Identify which cell holds the provided text, then report its [X, Y] central coordinate. 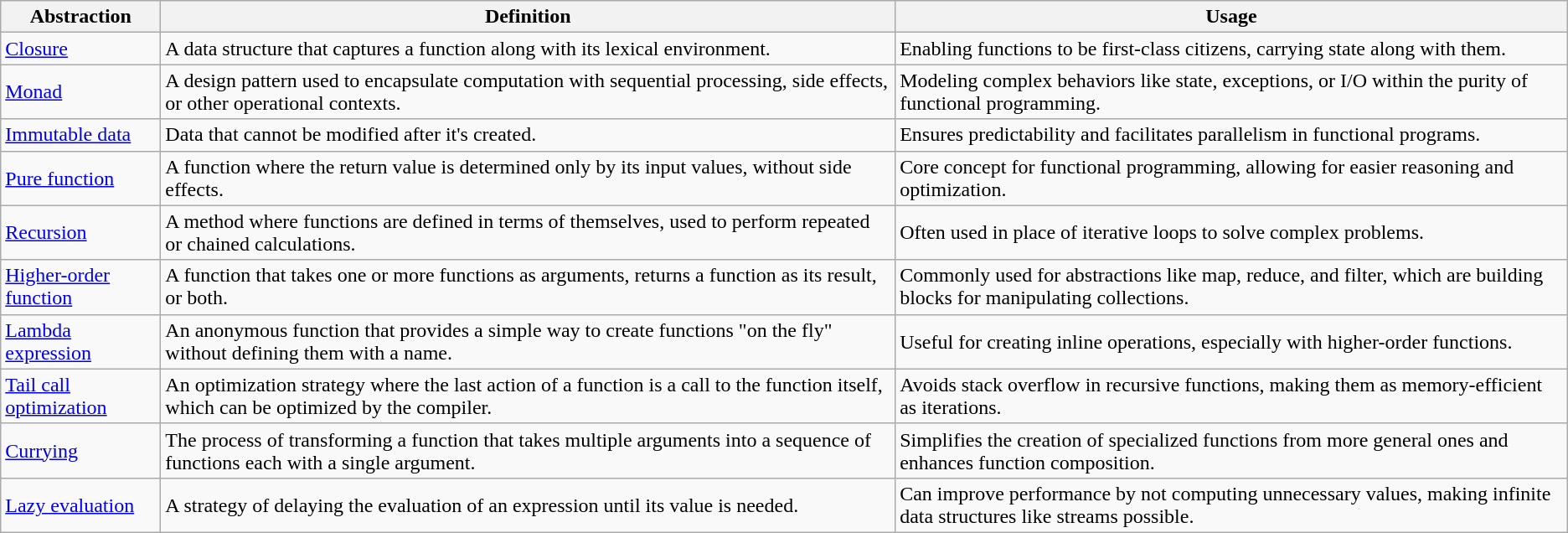
Avoids stack overflow in recursive functions, making them as memory-efficient as iterations. [1231, 396]
A function where the return value is determined only by its input values, without side effects. [528, 178]
A method where functions are defined in terms of themselves, used to perform repeated or chained calculations. [528, 233]
Abstraction [80, 17]
Lazy evaluation [80, 505]
Modeling complex behaviors like state, exceptions, or I/O within the purity of functional programming. [1231, 92]
A design pattern used to encapsulate computation with sequential processing, side effects, or other operational contexts. [528, 92]
Monad [80, 92]
Core concept for functional programming, allowing for easier reasoning and optimization. [1231, 178]
Simplifies the creation of specialized functions from more general ones and enhances function composition. [1231, 451]
Currying [80, 451]
Closure [80, 49]
Usage [1231, 17]
Recursion [80, 233]
Useful for creating inline operations, especially with higher-order functions. [1231, 342]
An anonymous function that provides a simple way to create functions "on the fly" without defining them with a name. [528, 342]
Data that cannot be modified after it's created. [528, 135]
Commonly used for abstractions like map, reduce, and filter, which are building blocks for manipulating collections. [1231, 287]
Definition [528, 17]
A strategy of delaying the evaluation of an expression until its value is needed. [528, 505]
Enabling functions to be first-class citizens, carrying state along with them. [1231, 49]
Ensures predictability and facilitates parallelism in functional programs. [1231, 135]
Higher-order function [80, 287]
An optimization strategy where the last action of a function is a call to the function itself, which can be optimized by the compiler. [528, 396]
The process of transforming a function that takes multiple arguments into a sequence of functions each with a single argument. [528, 451]
Pure function [80, 178]
A function that takes one or more functions as arguments, returns a function as its result, or both. [528, 287]
Immutable data [80, 135]
Often used in place of iterative loops to solve complex problems. [1231, 233]
A data structure that captures a function along with its lexical environment. [528, 49]
Tail call optimization [80, 396]
Can improve performance by not computing unnecessary values, making infinite data structures like streams possible. [1231, 505]
Lambda expression [80, 342]
